Find where the given text appears and provide that cell's center as (x, y) coordinate. 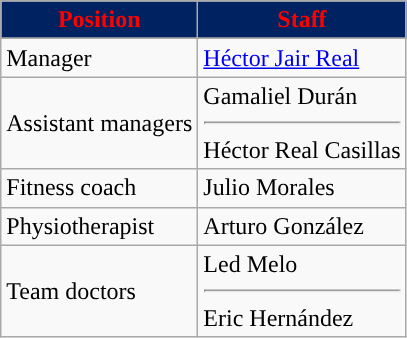
Arturo González (302, 226)
Staff (302, 20)
Led Melo Eric Hernández (302, 291)
Assistant managers (100, 123)
Manager (100, 58)
Physiotherapist (100, 226)
Gamaliel Durán Héctor Real Casillas (302, 123)
Position (100, 20)
Julio Morales (302, 188)
Team doctors (100, 291)
Héctor Jair Real (302, 58)
Fitness coach (100, 188)
